Locate the cell with the specified text and output its [x, y] center coordinate. 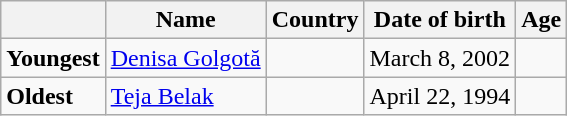
Country [315, 20]
Youngest [53, 58]
Denisa Golgotă [186, 58]
Age [542, 20]
Oldest [53, 96]
March 8, 2002 [440, 58]
Name [186, 20]
April 22, 1994 [440, 96]
Date of birth [440, 20]
Teja Belak [186, 96]
